Search for the cell housing the specified text and yield its (x, y) center coordinate. 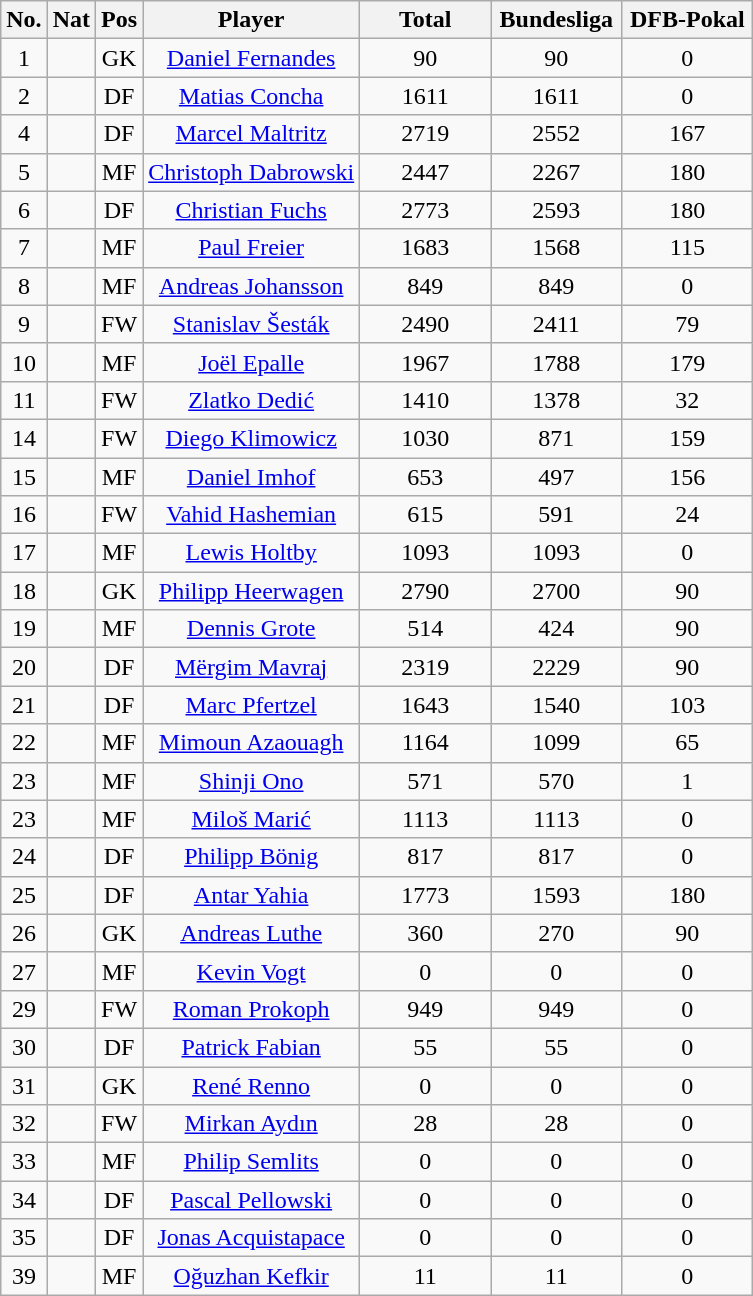
16 (24, 515)
Bundesliga (556, 20)
21 (24, 705)
Daniel Imhof (252, 477)
1410 (426, 400)
Mimoun Azaouagh (252, 743)
14 (24, 438)
Oğuzhan Kefkir (252, 1276)
115 (688, 248)
1164 (426, 743)
Miloš Marić (252, 819)
Antar Yahia (252, 895)
2490 (426, 324)
424 (556, 629)
Player (252, 20)
571 (426, 781)
33 (24, 1162)
1773 (426, 895)
Pos (120, 20)
570 (556, 781)
39 (24, 1276)
1378 (556, 400)
Pascal Pellowski (252, 1200)
25 (24, 895)
Mirkan Aydın (252, 1124)
Diego Klimowicz (252, 438)
27 (24, 971)
Andreas Luthe (252, 933)
31 (24, 1085)
7 (24, 248)
179 (688, 362)
20 (24, 667)
Lewis Holtby (252, 553)
497 (556, 477)
René Renno (252, 1085)
1643 (426, 705)
DFB-Pokal (688, 20)
Philipp Bönig (252, 857)
8 (24, 286)
65 (688, 743)
Philipp Heerwagen (252, 591)
1967 (426, 362)
2593 (556, 210)
9 (24, 324)
Shinji Ono (252, 781)
167 (688, 134)
2773 (426, 210)
Dennis Grote (252, 629)
1099 (556, 743)
2447 (426, 172)
Paul Freier (252, 248)
615 (426, 515)
Marc Pfertzel (252, 705)
2719 (426, 134)
Philip Semlits (252, 1162)
Zlatko Dedić (252, 400)
1540 (556, 705)
22 (24, 743)
1568 (556, 248)
2229 (556, 667)
10 (24, 362)
1683 (426, 248)
2 (24, 96)
Daniel Fernandes (252, 58)
156 (688, 477)
17 (24, 553)
Kevin Vogt (252, 971)
5 (24, 172)
159 (688, 438)
653 (426, 477)
79 (688, 324)
2411 (556, 324)
35 (24, 1238)
2552 (556, 134)
Matias Concha (252, 96)
6 (24, 210)
360 (426, 933)
Mërgim Mavraj (252, 667)
Total (426, 20)
Marcel Maltritz (252, 134)
1788 (556, 362)
26 (24, 933)
1030 (426, 438)
Patrick Fabian (252, 1047)
15 (24, 477)
Joël Epalle (252, 362)
871 (556, 438)
18 (24, 591)
34 (24, 1200)
2790 (426, 591)
No. (24, 20)
Roman Prokoph (252, 1009)
Christian Fuchs (252, 210)
514 (426, 629)
Vahid Hashemian (252, 515)
29 (24, 1009)
4 (24, 134)
2319 (426, 667)
591 (556, 515)
Jonas Acquistapace (252, 1238)
270 (556, 933)
Christoph Dabrowski (252, 172)
Stanislav Šesták (252, 324)
30 (24, 1047)
19 (24, 629)
2267 (556, 172)
2700 (556, 591)
Nat (71, 20)
Andreas Johansson (252, 286)
1593 (556, 895)
103 (688, 705)
